Return [x, y] of the center of cell containing provided text 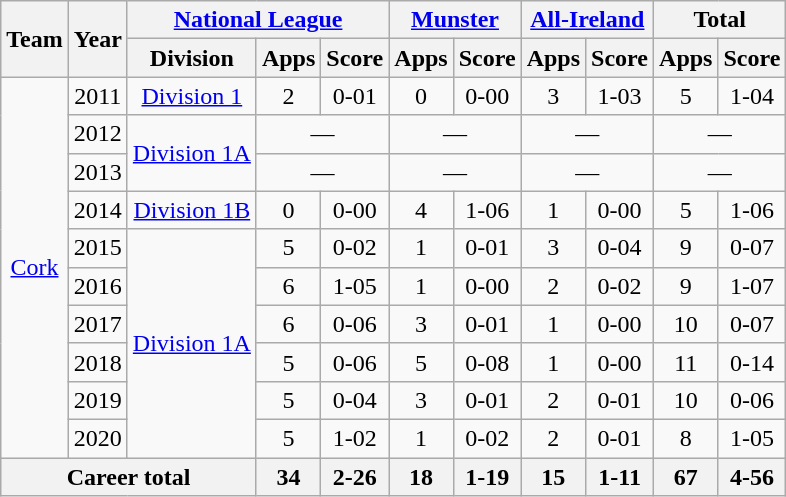
4 [421, 210]
11 [686, 362]
34 [288, 477]
15 [553, 477]
Team [35, 39]
1-11 [620, 477]
8 [686, 438]
Year [98, 39]
0-14 [752, 362]
1-07 [752, 286]
Division 1B [192, 210]
All-Ireland [587, 20]
0-08 [487, 362]
2015 [98, 248]
Career total [129, 477]
2013 [98, 172]
Total [720, 20]
2019 [98, 400]
2017 [98, 324]
1-19 [487, 477]
2016 [98, 286]
Munster [455, 20]
2014 [98, 210]
18 [421, 477]
2011 [98, 96]
Division 1 [192, 96]
1-04 [752, 96]
4-56 [752, 477]
2020 [98, 438]
National League [258, 20]
1-02 [355, 438]
2-26 [355, 477]
Cork [35, 268]
1-03 [620, 96]
2012 [98, 134]
Division [192, 58]
2018 [98, 362]
67 [686, 477]
